Provide the [X, Y] coordinate of the cell's center where the given text is located.  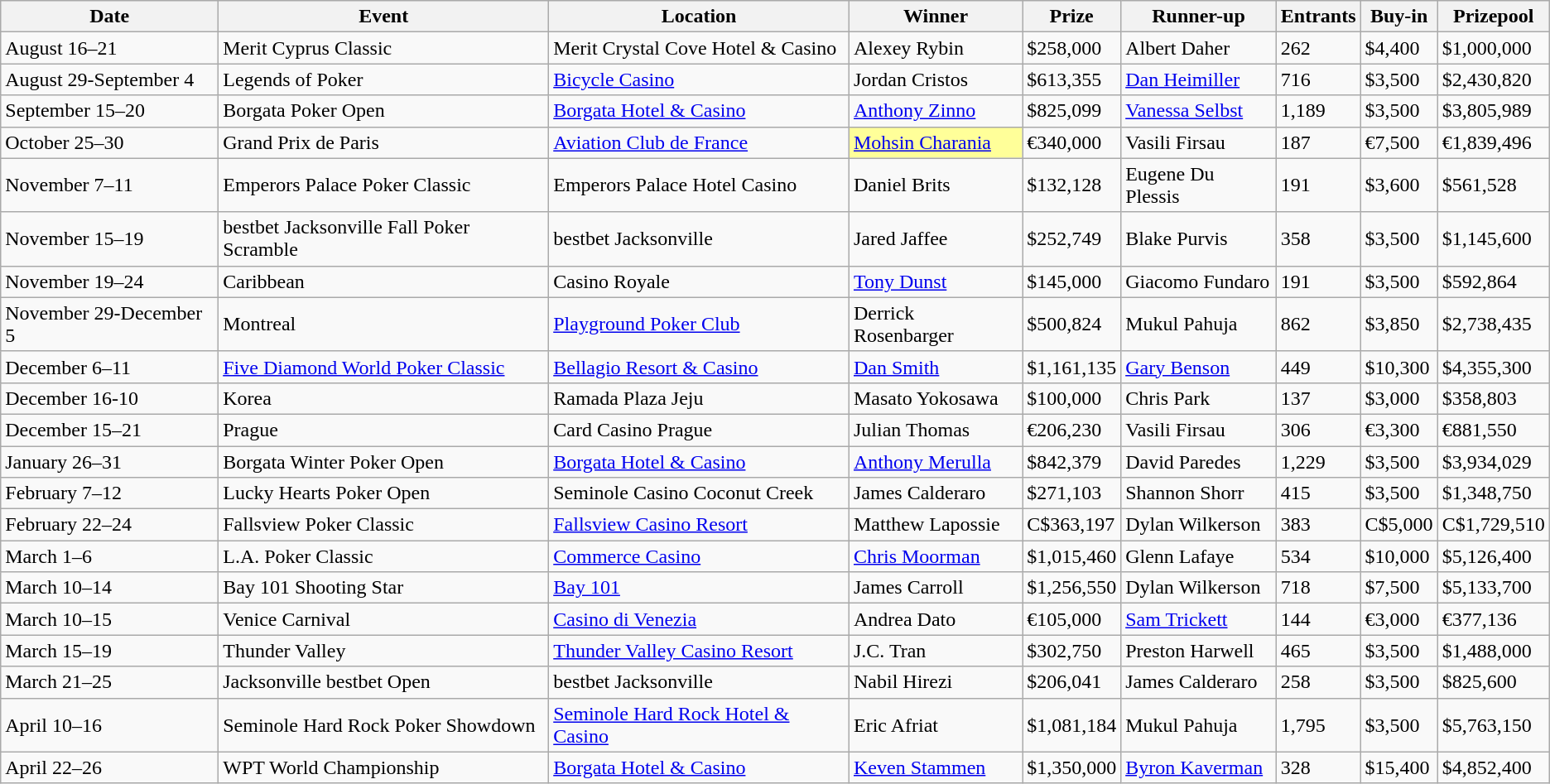
Nabil Hirezi [936, 682]
$145,000 [1071, 281]
$5,133,700 [1494, 588]
March 10–15 [109, 619]
$1,256,550 [1071, 588]
Shannon Shorr [1199, 493]
December 15–21 [109, 430]
$2,430,820 [1494, 79]
Casino di Venezia [699, 619]
€105,000 [1071, 619]
Grand Prix de Paris [384, 142]
$271,103 [1071, 493]
$1,350,000 [1071, 767]
December 6–11 [109, 367]
Five Diamond World Poker Classic [384, 367]
Buy-in [1399, 17]
Jordan Cristos [936, 79]
€881,550 [1494, 430]
Thunder Valley [384, 651]
€340,000 [1071, 142]
Mohsin Charania [936, 142]
August 29-September 4 [109, 79]
262 [1318, 48]
Chris Park [1199, 398]
April 10–16 [109, 725]
Keven Stammen [936, 767]
Runner-up [1199, 17]
Matthew Lapossie [936, 525]
March 15–19 [109, 651]
C$363,197 [1071, 525]
Casino Royale [699, 281]
Bicycle Casino [699, 79]
Prizepool [1494, 17]
Date [109, 17]
$1,015,460 [1071, 556]
Commerce Casino [699, 556]
Vanessa Selbst [1199, 111]
$500,824 [1071, 325]
Seminole Hard Rock Poker Showdown [384, 725]
Bay 101 [699, 588]
€7,500 [1399, 142]
Legends of Poker [384, 79]
L.A. Poker Classic [384, 556]
862 [1318, 325]
$10,300 [1399, 367]
$1,000,000 [1494, 48]
Card Casino Prague [699, 430]
Ramada Plaza Jeju [699, 398]
Borgata Winter Poker Open [384, 461]
$258,000 [1071, 48]
$3,934,029 [1494, 461]
Alexey Rybin [936, 48]
187 [1318, 142]
$1,145,600 [1494, 238]
$561,528 [1494, 185]
David Paredes [1199, 461]
$4,400 [1399, 48]
$2,738,435 [1494, 325]
Korea [384, 398]
WPT World Championship [384, 767]
Julian Thomas [936, 430]
November 7–11 [109, 185]
Emperors Palace Hotel Casino [699, 185]
$358,803 [1494, 398]
Seminole Casino Coconut Creek [699, 493]
C$1,729,510 [1494, 525]
Albert Daher [1199, 48]
Eric Afriat [936, 725]
Montreal [384, 325]
Blake Purvis [1199, 238]
Gary Benson [1199, 367]
534 [1318, 556]
March 21–25 [109, 682]
Prize [1071, 17]
328 [1318, 767]
April 22–26 [109, 767]
1,189 [1318, 111]
February 7–12 [109, 493]
November 19–24 [109, 281]
$825,099 [1071, 111]
358 [1318, 238]
465 [1318, 651]
January 26–31 [109, 461]
$252,749 [1071, 238]
Jacksonville bestbet Open [384, 682]
Winner [936, 17]
449 [1318, 367]
€3,000 [1399, 619]
Venice Carnival [384, 619]
C$5,000 [1399, 525]
Derrick Rosenbarger [936, 325]
716 [1318, 79]
November 29-December 5 [109, 325]
$4,355,300 [1494, 367]
Dan Smith [936, 367]
February 22–24 [109, 525]
Caribbean [384, 281]
November 15–19 [109, 238]
$3,000 [1399, 398]
Eugene Du Plessis [1199, 185]
1,795 [1318, 725]
718 [1318, 588]
March 10–14 [109, 588]
$3,850 [1399, 325]
415 [1318, 493]
Dan Heimiller [1199, 79]
Byron Kaverman [1199, 767]
Thunder Valley Casino Resort [699, 651]
Lucky Hearts Poker Open [384, 493]
$5,126,400 [1494, 556]
€3,300 [1399, 430]
Aviation Club de France [699, 142]
Seminole Hard Rock Hotel & Casino [699, 725]
$613,355 [1071, 79]
Merit Cyprus Classic [384, 48]
August 16–21 [109, 48]
383 [1318, 525]
Giacomo Fundaro [1199, 281]
$1,348,750 [1494, 493]
March 1–6 [109, 556]
December 16-10 [109, 398]
Event [384, 17]
September 15–20 [109, 111]
258 [1318, 682]
$7,500 [1399, 588]
Anthony Zinno [936, 111]
Sam Trickett [1199, 619]
$206,041 [1071, 682]
Masato Yokosawa [936, 398]
J.C. Tran [936, 651]
306 [1318, 430]
$825,600 [1494, 682]
James Carroll [936, 588]
Bay 101 Shooting Star [384, 588]
Borgata Poker Open [384, 111]
$3,600 [1399, 185]
Andrea Dato [936, 619]
$1,488,000 [1494, 651]
$15,400 [1399, 767]
Emperors Palace Poker Classic [384, 185]
$592,864 [1494, 281]
$302,750 [1071, 651]
bestbet Jacksonville Fall Poker Scramble [384, 238]
Tony Dunst [936, 281]
Bellagio Resort & Casino [699, 367]
$842,379 [1071, 461]
Preston Harwell [1199, 651]
$4,852,400 [1494, 767]
Entrants [1318, 17]
€377,136 [1494, 619]
Prague [384, 430]
October 25–30 [109, 142]
Fallsview Casino Resort [699, 525]
144 [1318, 619]
Jared Jaffee [936, 238]
Daniel Brits [936, 185]
$3,805,989 [1494, 111]
€1,839,496 [1494, 142]
Anthony Merulla [936, 461]
Merit Crystal Cove Hotel & Casino [699, 48]
Playground Poker Club [699, 325]
$132,128 [1071, 185]
€206,230 [1071, 430]
137 [1318, 398]
Glenn Lafaye [1199, 556]
Fallsview Poker Classic [384, 525]
$1,081,184 [1071, 725]
$100,000 [1071, 398]
$10,000 [1399, 556]
1,229 [1318, 461]
Chris Moorman [936, 556]
Location [699, 17]
$5,763,150 [1494, 725]
$1,161,135 [1071, 367]
